Locate the cell with the specified text and output its [x, y] center coordinate. 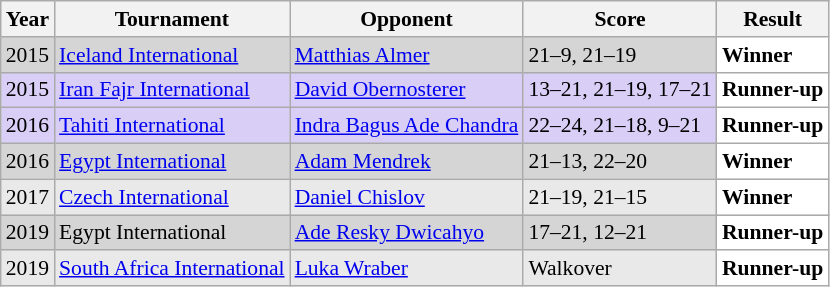
South Africa International [172, 269]
Tournament [172, 19]
Iran Fajr International [172, 90]
Iceland International [172, 55]
David Obernosterer [407, 90]
22–24, 21–18, 9–21 [620, 126]
Tahiti International [172, 126]
17–21, 12–21 [620, 233]
21–13, 22–20 [620, 162]
Score [620, 19]
13–21, 21–19, 17–21 [620, 90]
Walkover [620, 269]
Luka Wraber [407, 269]
21–9, 21–19 [620, 55]
Result [772, 19]
Daniel Chislov [407, 197]
21–19, 21–15 [620, 197]
Czech International [172, 197]
Opponent [407, 19]
Indra Bagus Ade Chandra [407, 126]
Ade Resky Dwicahyo [407, 233]
2017 [28, 197]
Adam Mendrek [407, 162]
Matthias Almer [407, 55]
Year [28, 19]
